Output the [x, y] coordinate of the center of the cell containing the given text.  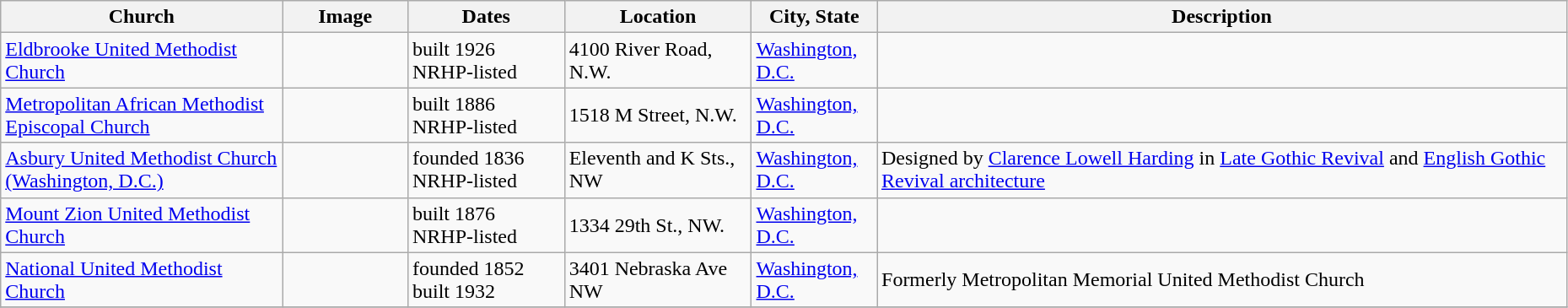
3401 Nebraska Ave NW [658, 280]
Church [142, 17]
built 1886 NRHP-listed [486, 115]
1518 M Street, N.W. [658, 115]
Formerly Metropolitan Memorial United Methodist Church [1222, 280]
Mount Zion United Methodist Church [142, 224]
built 1926 NRHP-listed [486, 61]
Designed by Clarence Lowell Harding in Late Gothic Revival and English Gothic Revival architecture [1222, 170]
Dates [486, 17]
National United Methodist Church [142, 280]
4100 River Road, N.W. [658, 61]
Description [1222, 17]
1334 29th St., NW. [658, 224]
Location [658, 17]
founded 1852built 1932 [486, 280]
Eleventh and K Sts., NW [658, 170]
founded 1836NRHP-listed [486, 170]
Metropolitan African Methodist Episcopal Church [142, 115]
Eldbrooke United Methodist Church [142, 61]
City, State [815, 17]
built 1876 NRHP-listed [486, 224]
Asbury United Methodist Church (Washington, D.C.) [142, 170]
Image [346, 17]
